Extract the [X, Y] coordinate from the center of the cell holding the provided text.  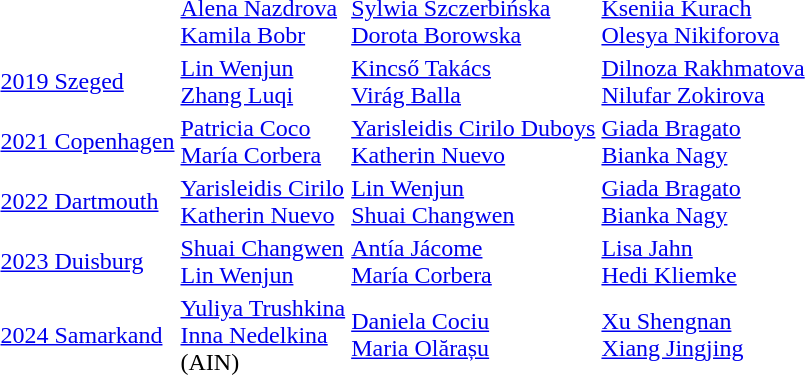
Yarisleidis Cirilo DuboysKatherin Nuevo [474, 142]
Lin WenjunShuai Changwen [474, 202]
Yarisleidis CiriloKatherin Nuevo [263, 202]
Kincső TakácsVirág Balla [474, 82]
Antía JácomeMaría Corbera [474, 262]
Shuai ChangwenLin Wenjun [263, 262]
Lin WenjunZhang Luqi [263, 82]
Patricia CocoMaría Corbera [263, 142]
